Determine the (x, y) coordinate at the center of the cell enclosing the given text.  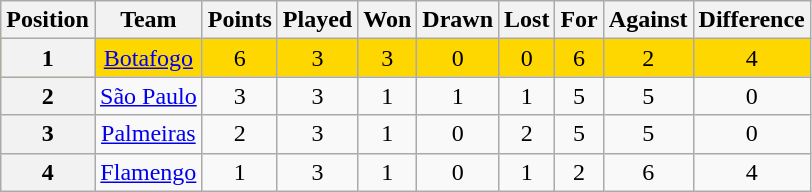
Won (388, 20)
Flamengo (148, 172)
Difference (752, 20)
Botafogo (148, 58)
Team (148, 20)
Points (240, 20)
Played (317, 20)
Lost (527, 20)
Position (48, 20)
São Paulo (148, 96)
Palmeiras (148, 134)
Against (648, 20)
For (579, 20)
Drawn (458, 20)
